Determine the [x, y] coordinate at the center of the cell enclosing the given text.  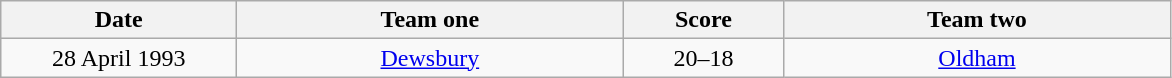
Team one [430, 20]
20–18 [704, 58]
Date [119, 20]
Oldham [977, 58]
Dewsbury [430, 58]
Team two [977, 20]
28 April 1993 [119, 58]
Score [704, 20]
